Pinpoint the cell where the given text exists, returning its [X, Y] midpoint coordinate. 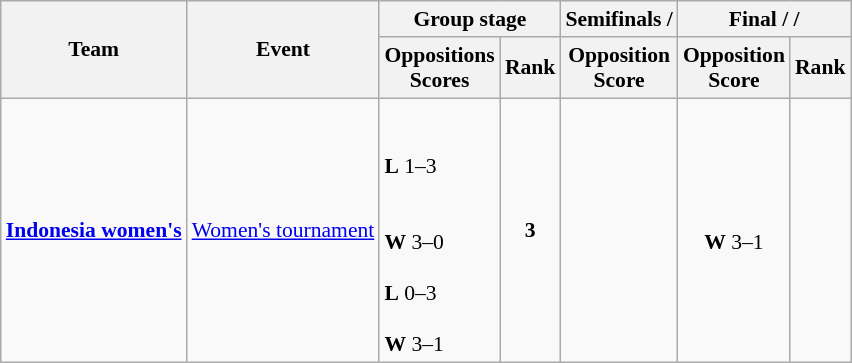
OppositionsScores [440, 68]
Semifinals / [618, 19]
L 1–3 W 3–0 L 0–3 W 3–1 [440, 230]
Indonesia women's [94, 230]
Final / / [764, 19]
W 3–1 [734, 230]
Women's tournament [284, 230]
Event [284, 50]
3 [530, 230]
Group stage [470, 19]
Team [94, 50]
